From the cell containing the given text, extract its center point as (x, y) coordinate. 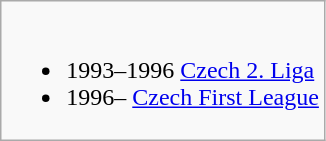
1993–1996 Czech 2. Liga1996– Czech First League (163, 71)
